Return the [x, y] coordinate for the center point of the cell that contains the specified text.  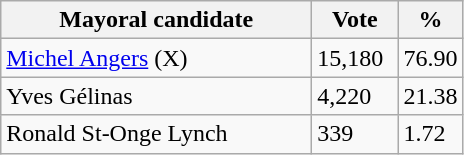
% [430, 20]
4,220 [355, 96]
76.90 [430, 58]
Mayoral candidate [156, 20]
15,180 [355, 58]
Ronald St-Onge Lynch [156, 134]
Michel Angers (X) [156, 58]
Vote [355, 20]
21.38 [430, 96]
1.72 [430, 134]
Yves Gélinas [156, 96]
339 [355, 134]
